Pinpoint the cell where the given text exists, returning its [x, y] midpoint coordinate. 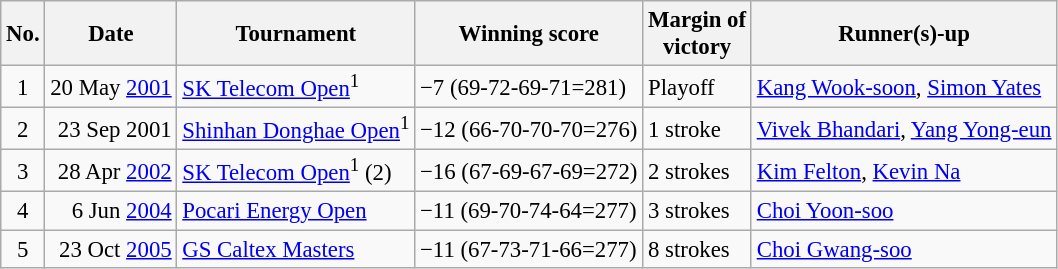
28 Apr 2002 [111, 171]
Playoff [698, 87]
6 Jun 2004 [111, 211]
−16 (67-69-67-69=272) [529, 171]
Pocari Energy Open [296, 211]
No. [23, 34]
Date [111, 34]
Margin ofvictory [698, 34]
−7 (69-72-69-71=281) [529, 87]
Vivek Bhandari, Yang Yong-eun [904, 129]
23 Sep 2001 [111, 129]
Kang Wook-soon, Simon Yates [904, 87]
4 [23, 211]
5 [23, 249]
Kim Felton, Kevin Na [904, 171]
−11 (69-70-74-64=277) [529, 211]
8 strokes [698, 249]
Shinhan Donghae Open1 [296, 129]
3 [23, 171]
2 [23, 129]
SK Telecom Open1 (2) [296, 171]
2 strokes [698, 171]
−11 (67-73-71-66=277) [529, 249]
SK Telecom Open1 [296, 87]
1 [23, 87]
GS Caltex Masters [296, 249]
−12 (66-70-70-70=276) [529, 129]
Tournament [296, 34]
20 May 2001 [111, 87]
Choi Gwang-soo [904, 249]
3 strokes [698, 211]
Choi Yoon-soo [904, 211]
23 Oct 2005 [111, 249]
Winning score [529, 34]
1 stroke [698, 129]
Runner(s)-up [904, 34]
